Return the (X, Y) coordinate for the center point of the cell that contains the specified text.  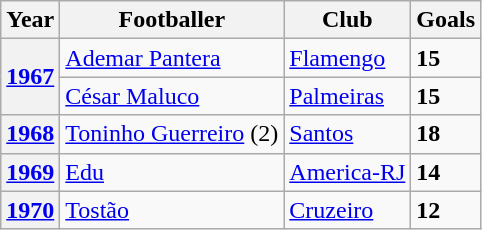
Flamengo (348, 58)
Ademar Pantera (172, 58)
America-RJ (348, 172)
14 (446, 172)
18 (446, 134)
César Maluco (172, 96)
Cruzeiro (348, 210)
Palmeiras (348, 96)
Toninho Guerreiro (2) (172, 134)
1970 (30, 210)
1967 (30, 77)
1969 (30, 172)
Goals (446, 20)
Footballer (172, 20)
Club (348, 20)
Tostão (172, 210)
Edu (172, 172)
Santos (348, 134)
Year (30, 20)
1968 (30, 134)
12 (446, 210)
